Return the [X, Y] coordinate for the center point of the cell that contains the specified text.  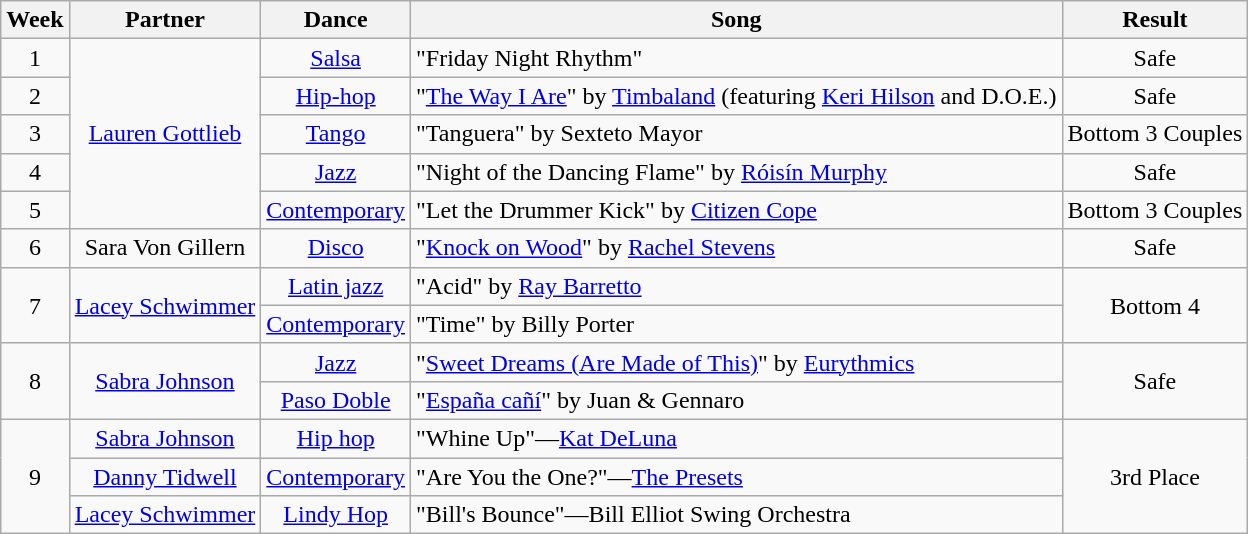
"Acid" by Ray Barretto [737, 286]
6 [35, 248]
Lindy Hop [336, 515]
Salsa [336, 58]
"Sweet Dreams (Are Made of This)" by Eurythmics [737, 362]
"Night of the Dancing Flame" by Róisín Murphy [737, 172]
"Knock on Wood" by Rachel Stevens [737, 248]
5 [35, 210]
"España cañí" by Juan & Gennaro [737, 400]
"Are You the One?"—The Presets [737, 477]
"Tanguera" by Sexteto Mayor [737, 134]
"Friday Night Rhythm" [737, 58]
Result [1155, 20]
2 [35, 96]
7 [35, 305]
Disco [336, 248]
Song [737, 20]
Danny Tidwell [165, 477]
Partner [165, 20]
9 [35, 476]
"Whine Up"—Kat DeLuna [737, 438]
"Let the Drummer Kick" by Citizen Cope [737, 210]
"Bill's Bounce"—Bill Elliot Swing Orchestra [737, 515]
Tango [336, 134]
Lauren Gottlieb [165, 134]
"Time" by Billy Porter [737, 324]
3rd Place [1155, 476]
8 [35, 381]
Paso Doble [336, 400]
Hip-hop [336, 96]
3 [35, 134]
Latin jazz [336, 286]
4 [35, 172]
1 [35, 58]
Dance [336, 20]
Bottom 4 [1155, 305]
Sara Von Gillern [165, 248]
"The Way I Are" by Timbaland (featuring Keri Hilson and D.O.E.) [737, 96]
Week [35, 20]
Hip hop [336, 438]
